Extract the (X, Y) coordinate from the center of the cell holding the provided text.  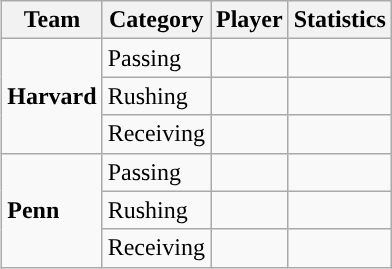
Category (156, 20)
Harvard (52, 96)
Penn (52, 210)
Player (249, 20)
Statistics (340, 20)
Team (52, 20)
